Pinpoint the cell where the given text exists, returning its (X, Y) midpoint coordinate. 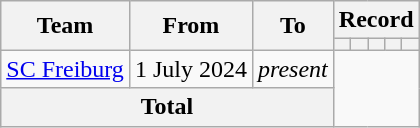
present (292, 69)
Total (168, 107)
SC Freiburg (66, 69)
To (292, 26)
1 July 2024 (190, 69)
From (190, 26)
Team (66, 26)
Record (376, 20)
